Detect which cell encompasses the target text, then output its [X, Y] center coordinate. 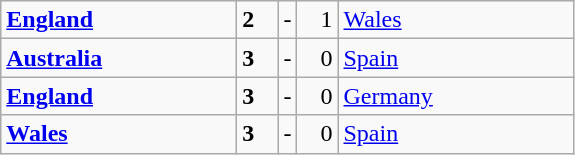
Australia [119, 58]
1 [318, 20]
2 [258, 20]
Germany [456, 96]
